For the text-containing cell, return its midpoint in (X, Y) coordinate format. 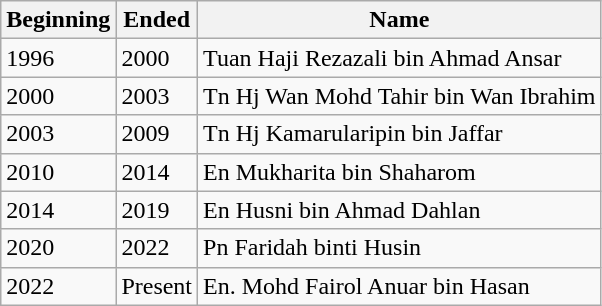
Name (400, 20)
Tn Hj Kamarularipin bin Jaffar (400, 134)
En. Mohd Fairol Anuar bin Hasan (400, 286)
2020 (58, 248)
2010 (58, 172)
2009 (157, 134)
Pn Faridah binti Husin (400, 248)
Tuan Haji Rezazali bin Ahmad Ansar (400, 58)
En Mukharita bin Shaharom (400, 172)
Present (157, 286)
En Husni bin Ahmad Dahlan (400, 210)
Ended (157, 20)
Tn Hj Wan Mohd Tahir bin Wan Ibrahim (400, 96)
2019 (157, 210)
Beginning (58, 20)
1996 (58, 58)
